Return [x, y] of the center of cell containing provided text 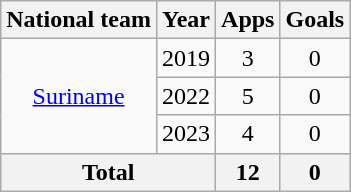
2019 [186, 58]
Goals [315, 20]
Total [108, 172]
12 [248, 172]
2022 [186, 96]
Year [186, 20]
2023 [186, 134]
3 [248, 58]
Apps [248, 20]
4 [248, 134]
National team [79, 20]
5 [248, 96]
Suriname [79, 96]
